Provide the (X, Y) coordinate of the cell's center where the given text is located.  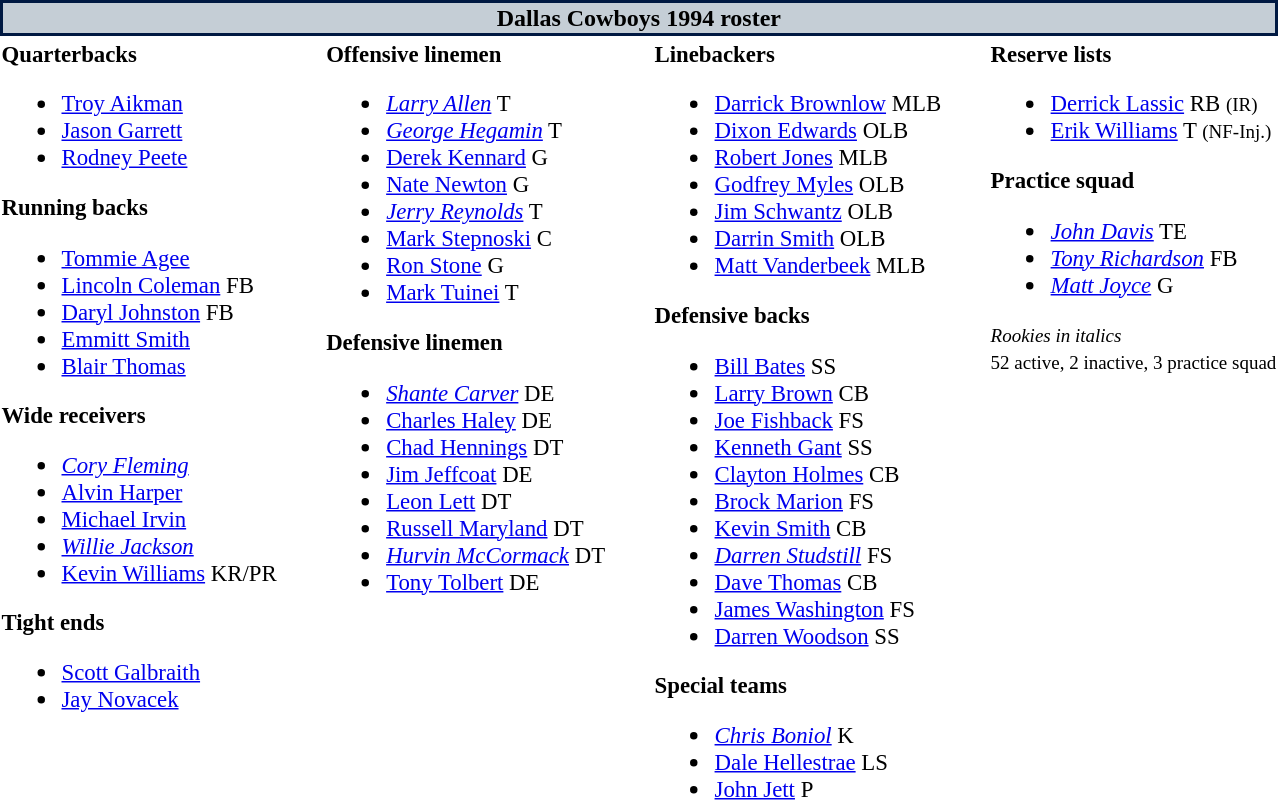
Dallas Cowboys 1994 roster (639, 18)
